Identify which cell holds the provided text, then report its (x, y) central coordinate. 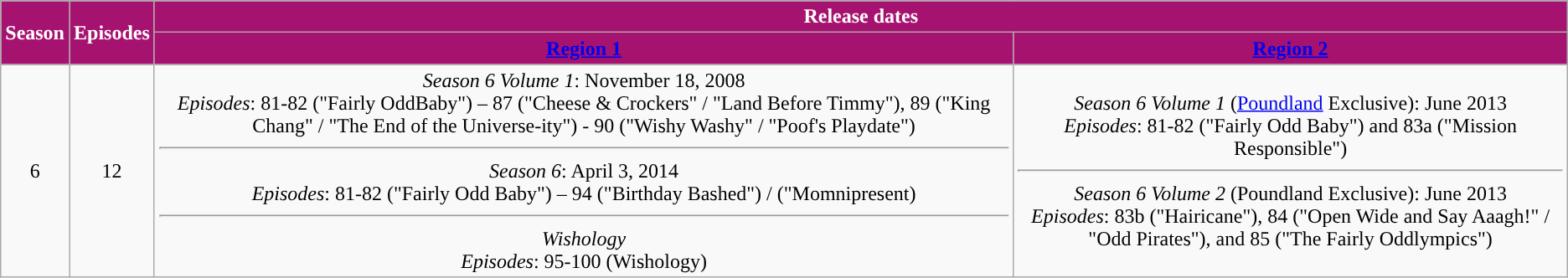
Season (35, 33)
Release dates (861, 17)
Region 2 (1290, 49)
Episodes (111, 33)
12 (111, 171)
6 (35, 171)
Region 1 (584, 49)
